Pinpoint the cell where the given text exists, returning its (X, Y) midpoint coordinate. 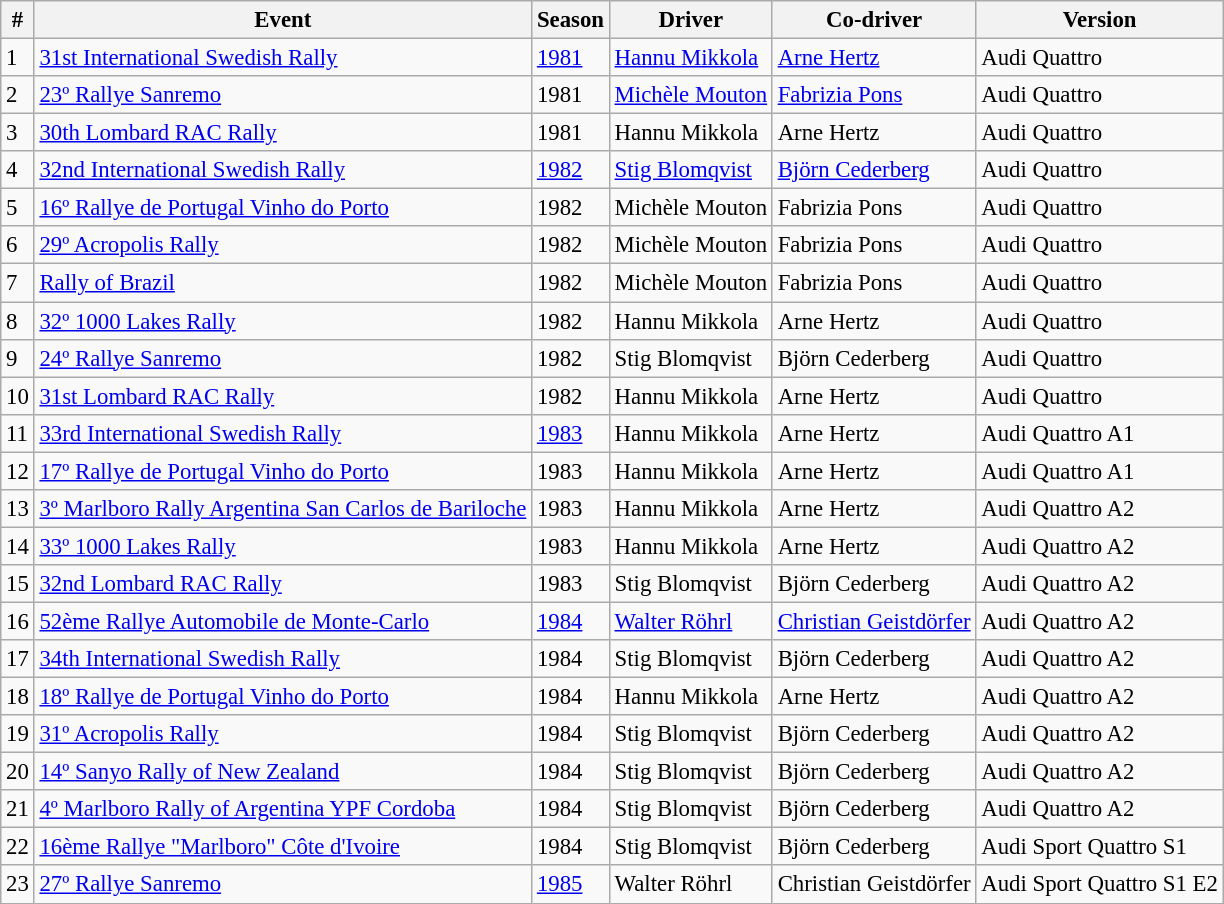
Co-driver (874, 20)
12 (18, 471)
17º Rallye de Portugal Vinho do Porto (282, 471)
16ème Rallye "Marlboro" Côte d'Ivoire (282, 847)
8 (18, 321)
33rd International Swedish Rally (282, 433)
32º 1000 Lakes Rally (282, 321)
Audi Sport Quattro S1 (1100, 847)
# (18, 20)
32nd Lombard RAC Rally (282, 584)
52ème Rallye Automobile de Monte-Carlo (282, 621)
1985 (571, 885)
33º 1000 Lakes Rally (282, 546)
18 (18, 697)
4º Marlboro Rally of Argentina YPF Cordoba (282, 809)
32nd International Swedish Rally (282, 170)
23º Rallye Sanremo (282, 95)
30th Lombard RAC Rally (282, 133)
Event (282, 20)
Rally of Brazil (282, 283)
5 (18, 208)
18º Rallye de Portugal Vinho do Porto (282, 697)
20 (18, 772)
31st International Swedish Rally (282, 58)
9 (18, 358)
2 (18, 95)
27º Rallye Sanremo (282, 885)
13 (18, 509)
4 (18, 170)
Audi Sport Quattro S1 E2 (1100, 885)
17 (18, 659)
10 (18, 396)
1 (18, 58)
31º Acropolis Rally (282, 734)
22 (18, 847)
29º Acropolis Rally (282, 245)
15 (18, 584)
34th International Swedish Rally (282, 659)
11 (18, 433)
7 (18, 283)
14º Sanyo Rally of New Zealand (282, 772)
24º Rallye Sanremo (282, 358)
3º Marlboro Rally Argentina San Carlos de Bariloche (282, 509)
Season (571, 20)
23 (18, 885)
16 (18, 621)
Version (1100, 20)
14 (18, 546)
21 (18, 809)
16º Rallye de Portugal Vinho do Porto (282, 208)
Driver (690, 20)
31st Lombard RAC Rally (282, 396)
6 (18, 245)
3 (18, 133)
19 (18, 734)
